Scan for the cell matching the given text and deliver its [x, y] coordinate at center. 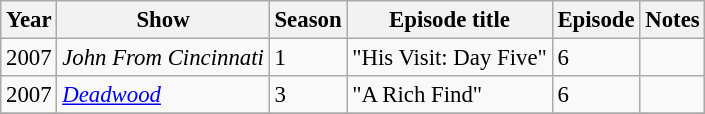
3 [308, 95]
Episode [596, 20]
John From Cincinnati [163, 58]
Deadwood [163, 95]
Notes [672, 20]
Show [163, 20]
1 [308, 58]
Episode title [450, 20]
"His Visit: Day Five" [450, 58]
Season [308, 20]
Year [29, 20]
"A Rich Find" [450, 95]
